Capture the cell that displays the provided text and extract its [x, y] central coordinate. 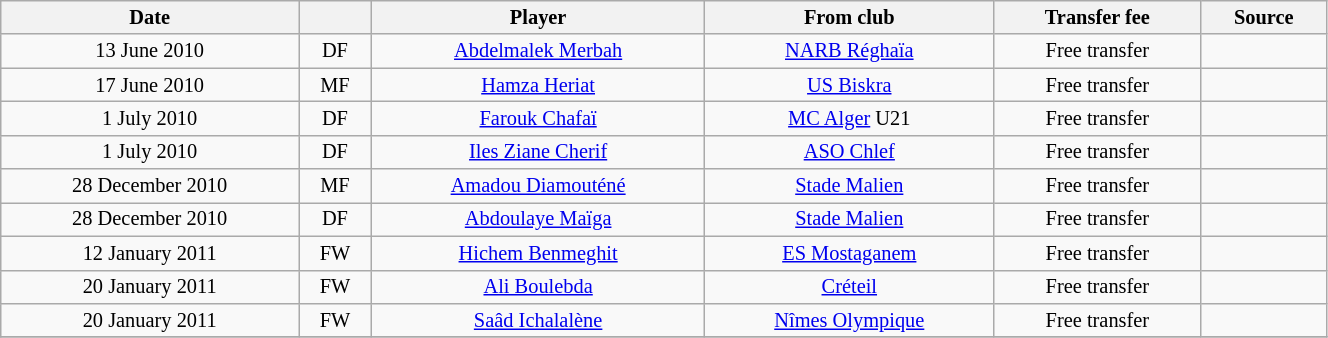
Amadou Diamouténé [538, 186]
Hichem Benmeghit [538, 253]
NARB Réghaïa [850, 51]
Iles Ziane Cherif [538, 152]
13 June 2010 [150, 51]
ES Mostaganem [850, 253]
Player [538, 17]
Nîmes Olympique [850, 320]
ASO Chlef [850, 152]
Hamza Heriat [538, 85]
Saâd Ichalalène [538, 320]
Abdoulaye Maïga [538, 219]
From club [850, 17]
Date [150, 17]
12 January 2011 [150, 253]
Transfer fee [1098, 17]
17 June 2010 [150, 85]
MC Alger U21 [850, 118]
Créteil [850, 287]
Abdelmalek Merbah [538, 51]
Ali Boulebda [538, 287]
Farouk Chafaï [538, 118]
US Biskra [850, 85]
Source [1264, 17]
